Pinpoint the cell where the given text exists, returning its (X, Y) midpoint coordinate. 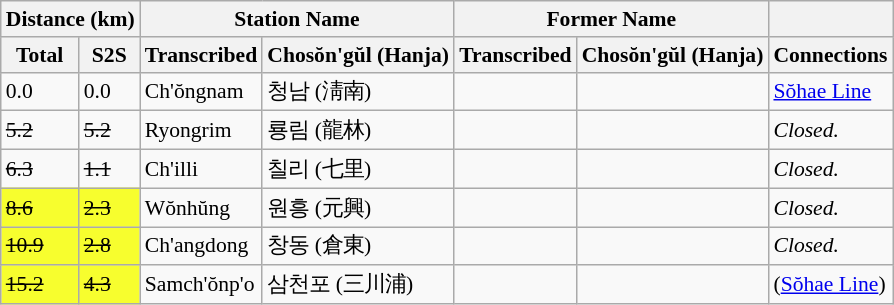
Ch'illi (201, 170)
Wŏnhŭng (201, 208)
2.3 (110, 208)
Sŏhae Line (830, 92)
청남 (淸南) (358, 92)
창동 (倉東) (358, 246)
삼천포 (三川浦) (358, 286)
Ch'angdong (201, 246)
Distance (km) (70, 19)
6.3 (40, 170)
Station Name (297, 19)
Samch'ŏnp'o (201, 286)
10.9 (40, 246)
15.2 (40, 286)
Total (40, 55)
Ryongrim (201, 130)
칠리 (七里) (358, 170)
8.6 (40, 208)
원흥 (元興) (358, 208)
Ch'ŏngnam (201, 92)
Connections (830, 55)
1.1 (110, 170)
2.8 (110, 246)
S2S (110, 55)
Former Name (611, 19)
룡림 (龍林) (358, 130)
(Sŏhae Line) (830, 286)
4.3 (110, 286)
